Return the [X, Y] coordinate for the center point of the cell that contains the specified text.  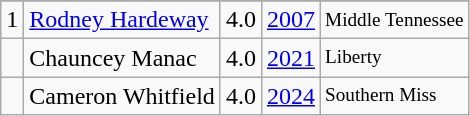
Liberty [395, 58]
2021 [290, 58]
1 [12, 20]
Chauncey Manac [122, 58]
2007 [290, 20]
Middle Tennessee [395, 20]
Cameron Whitfield [122, 96]
Rodney Hardeway [122, 20]
2024 [290, 96]
Southern Miss [395, 96]
